Capture the cell that displays the provided text and extract its (X, Y) central coordinate. 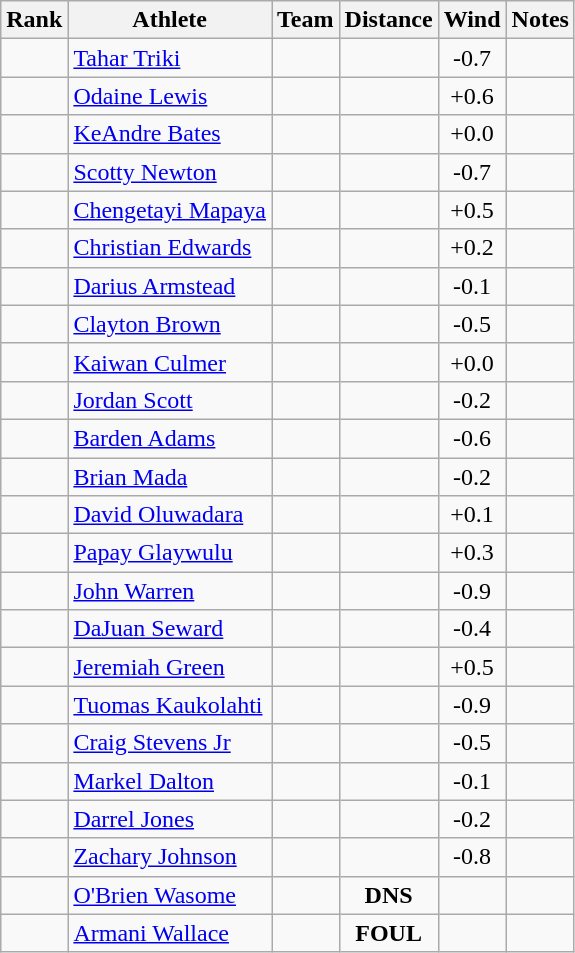
+0.2 (472, 248)
Darrel Jones (170, 819)
Tahar Triki (170, 58)
Distance (388, 20)
Zachary Johnson (170, 857)
Odaine Lewis (170, 96)
Rank (34, 20)
Papay Glaywulu (170, 553)
-0.6 (472, 438)
Christian Edwards (170, 248)
Athlete (170, 20)
Tuomas Kaukolahti (170, 705)
DNS (388, 895)
O'Brien Wasome (170, 895)
Chengetayi Mapaya (170, 210)
Kaiwan Culmer (170, 362)
Clayton Brown (170, 324)
Team (306, 20)
Brian Mada (170, 477)
-0.8 (472, 857)
Jeremiah Green (170, 667)
Notes (540, 20)
-0.4 (472, 629)
John Warren (170, 591)
+0.6 (472, 96)
Darius Armstead (170, 286)
FOUL (388, 933)
+0.3 (472, 553)
Craig Stevens Jr (170, 743)
Jordan Scott (170, 400)
KeAndre Bates (170, 134)
David Oluwadara (170, 515)
+0.1 (472, 515)
Scotty Newton (170, 172)
DaJuan Seward (170, 629)
Wind (472, 20)
Markel Dalton (170, 781)
Barden Adams (170, 438)
Armani Wallace (170, 933)
